Identify which cell holds the provided text, then report its (X, Y) central coordinate. 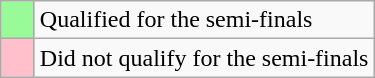
Qualified for the semi-finals (204, 20)
Did not qualify for the semi-finals (204, 58)
